Locate the cell with the specified text and output its (X, Y) center coordinate. 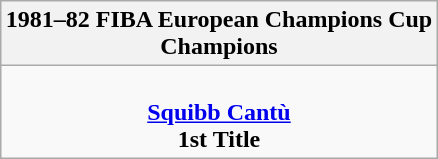
Squibb Cantù 1st Title (218, 112)
1981–82 FIBA European Champions CupChampions (218, 34)
